Pinpoint the cell where the given text exists, returning its (x, y) midpoint coordinate. 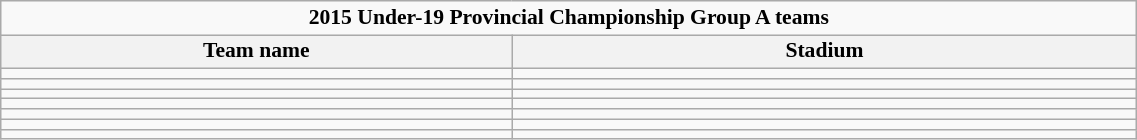
2015 Under-19 Provincial Championship Group A teams (569, 18)
Team name (256, 52)
Stadium (824, 52)
